Return (x, y) of the center of cell containing provided text 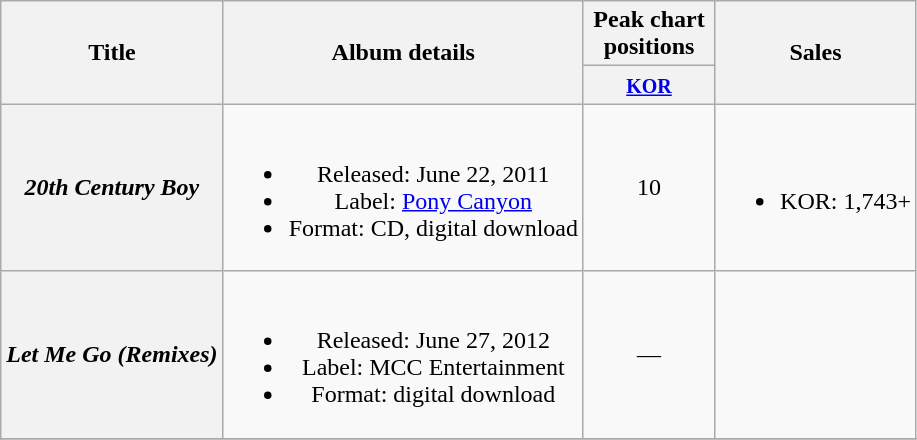
Let Me Go (Remixes) (112, 354)
Released: June 27, 2012Label: MCC EntertainmentFormat: digital download (403, 354)
KOR: 1,743+ (816, 188)
Peak chart positions (648, 34)
10 (648, 188)
KOR (648, 85)
Released: June 22, 2011Label: Pony CanyonFormat: CD, digital download (403, 188)
Title (112, 52)
20th Century Boy (112, 188)
— (648, 354)
Sales (816, 52)
Album details (403, 52)
